Find where the given text appears and provide that cell's center as (x, y) coordinate. 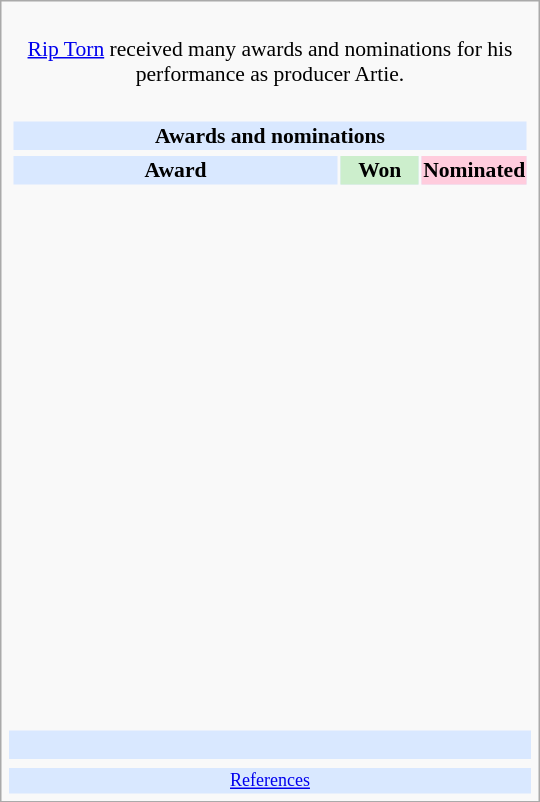
Rip Torn received many awards and nominations for his performance as producer Artie. (270, 49)
Nominated (474, 170)
Award (175, 170)
References (270, 781)
Won (380, 170)
Awards and nominations (270, 135)
Awards and nominations Award Won Nominated (270, 409)
